Search for the cell housing the specified text and yield its (X, Y) center coordinate. 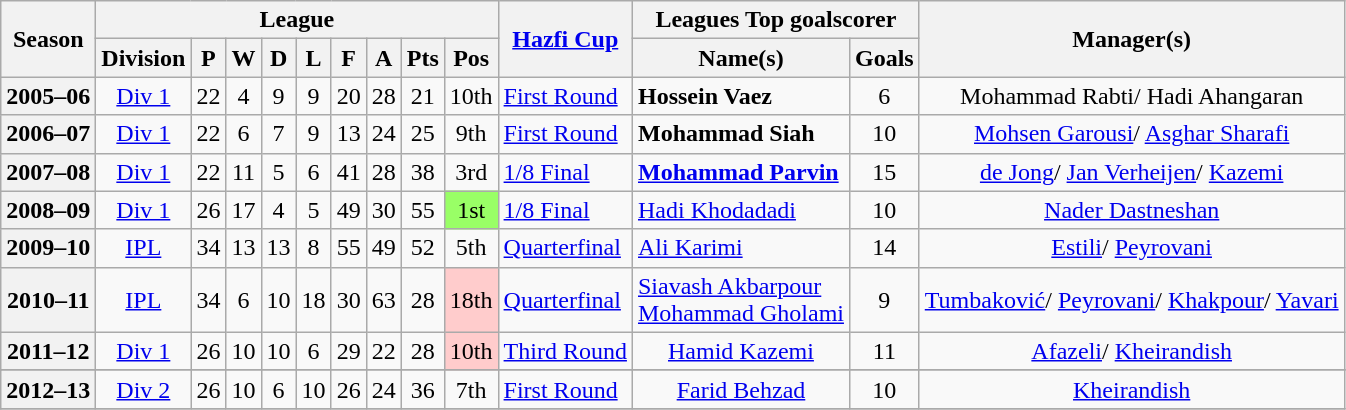
18 (314, 300)
League (297, 20)
Farid Behzad (740, 389)
Mohammad Rabti/ Hadi Ahangaran (1132, 96)
14 (884, 248)
Siavash AkbarpourMohammad Gholami (740, 300)
38 (422, 172)
2012–13 (48, 389)
2010–11 (48, 300)
36 (422, 389)
L (314, 58)
7th (471, 389)
20 (348, 96)
Manager(s) (1132, 39)
Hamid Kazemi (740, 351)
63 (384, 300)
W (244, 58)
Mohsen Garousi/ Asghar Sharafi (1132, 134)
Afazeli/ Kheirandish (1132, 351)
2007–08 (48, 172)
Kheirandish (1132, 389)
8 (314, 248)
7 (278, 134)
Pts (422, 58)
Mohammad Siah (740, 134)
Pos (471, 58)
5th (471, 248)
2006–07 (48, 134)
A (384, 58)
2008–09 (48, 210)
Goals (884, 58)
2011–12 (48, 351)
Division (144, 58)
D (278, 58)
Leagues Top goalscorer (776, 20)
52 (422, 248)
9th (471, 134)
21 (422, 96)
17 (244, 210)
3rd (471, 172)
Hadi Khodadadi (740, 210)
Div 2 (144, 389)
Estili/ Peyrovani (1132, 248)
F (348, 58)
25 (422, 134)
41 (348, 172)
29 (348, 351)
Mohammad Parvin (740, 172)
Tumbaković/ Peyrovani/ Khakpour/ Yavari (1132, 300)
Season (48, 39)
Third Round (565, 351)
Nader Dastneshan (1132, 210)
Ali Karimi (740, 248)
Hazfi Cup (565, 39)
Name(s) (740, 58)
1st (471, 210)
Hossein Vaez (740, 96)
de Jong/ Jan Verheijen/ Kazemi (1132, 172)
P (208, 58)
18th (471, 300)
2009–10 (48, 248)
15 (884, 172)
2005–06 (48, 96)
